Find where the given text appears and provide that cell's center as (X, Y) coordinate. 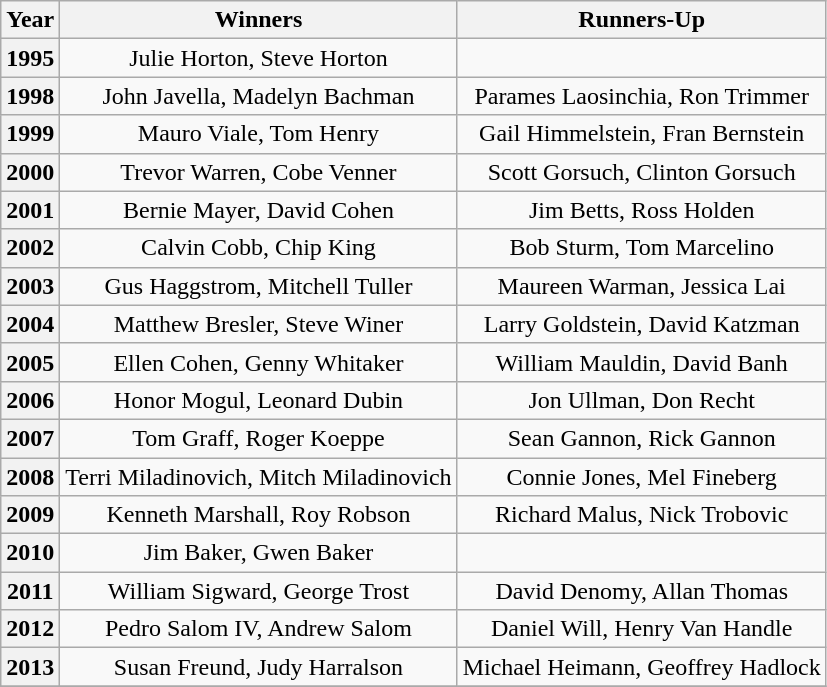
2001 (30, 210)
Runners-Up (642, 20)
2003 (30, 286)
2012 (30, 629)
Connie Jones, Mel Fineberg (642, 477)
John Javella, Madelyn Bachman (258, 96)
Maureen Warman, Jessica Lai (642, 286)
Susan Freund, Judy Harralson (258, 667)
Ellen Cohen, Genny Whitaker (258, 362)
Winners (258, 20)
2004 (30, 324)
2006 (30, 400)
Trevor Warren, Cobe Venner (258, 172)
Kenneth Marshall, Roy Robson (258, 515)
2011 (30, 591)
1995 (30, 58)
Bob Sturm, Tom Marcelino (642, 248)
Daniel Will, Henry Van Handle (642, 629)
William Sigward, George Trost (258, 591)
2002 (30, 248)
Calvin Cobb, Chip King (258, 248)
Parames Laosinchia, Ron Trimmer (642, 96)
2009 (30, 515)
Jim Baker, Gwen Baker (258, 553)
Gus Haggstrom, Mitchell Tuller (258, 286)
Bernie Mayer, David Cohen (258, 210)
Michael Heimann, Geoffrey Hadlock (642, 667)
Tom Graff, Roger Koeppe (258, 438)
Honor Mogul, Leonard Dubin (258, 400)
Terri Miladinovich, Mitch Miladinovich (258, 477)
Gail Himmelstein, Fran Bernstein (642, 134)
Richard Malus, Nick Trobovic (642, 515)
Mauro Viale, Tom Henry (258, 134)
2000 (30, 172)
Larry Goldstein, David Katzman (642, 324)
Sean Gannon, Rick Gannon (642, 438)
David Denomy, Allan Thomas (642, 591)
2007 (30, 438)
2008 (30, 477)
Jon Ullman, Don Recht (642, 400)
1998 (30, 96)
Year (30, 20)
Jim Betts, Ross Holden (642, 210)
2005 (30, 362)
1999 (30, 134)
William Mauldin, David Banh (642, 362)
Matthew Bresler, Steve Winer (258, 324)
Scott Gorsuch, Clinton Gorsuch (642, 172)
2010 (30, 553)
2013 (30, 667)
Pedro Salom IV, Andrew Salom (258, 629)
Julie Horton, Steve Horton (258, 58)
